For the text-containing cell, return its midpoint in [X, Y] coordinate format. 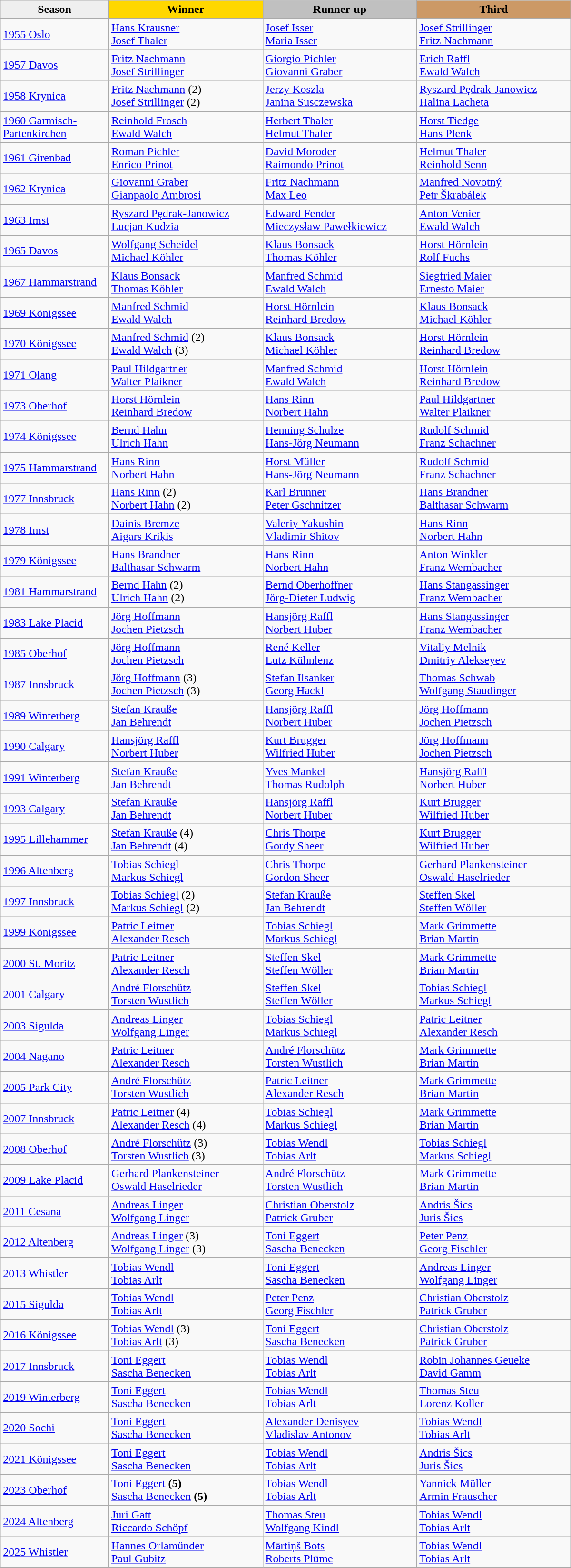
Horst HörnleinRolf Fuchs [494, 250]
Juri GattRiccardo Schöpf [186, 1521]
1991 Winterberg [55, 777]
Erich RafflEwald Walch [494, 65]
2007 Innsbruck [55, 1118]
Josef IsserMaria Isser [340, 34]
Andreas Linger (3)Wolfgang Linger (3) [186, 1242]
Horst TiedgeHans Plenk [494, 127]
1981 Hammarstrand [55, 591]
Anton VenierEwald Walch [494, 220]
Mārtiņš BotsRoberts Plūme [340, 1552]
Alexander DenisyevVladislav Antonov [340, 1428]
2015 Sigulda [55, 1304]
Ryszard Pędrak-JanowiczHalina Lacheta [494, 96]
Anton WinklerFranz Wembacher [494, 561]
1969 Königssee [55, 312]
Vitaliy MelnikDmitriy Alekseyev [494, 653]
Siegfried MaierErnesto Maier [494, 282]
Bernd HahnUlrich Hahn [186, 437]
Chris ThorpeGordy Sheer [340, 839]
2019 Winterberg [55, 1397]
1962 Krynica [55, 189]
Thomas SteuWolfgang Kindl [340, 1521]
Roman PichlerEnrico Prinot [186, 158]
1975 Hammarstrand [55, 468]
1987 Innsbruck [55, 685]
1979 Königssee [55, 561]
Season [55, 10]
Edward FenderMieczysław Pawełkiewicz [340, 220]
Tobias Schiegl (2)Markus Schiegl (2) [186, 902]
Helmut ThalerReinhold Senn [494, 158]
Yves MankelThomas Rudolph [340, 777]
1978 Imst [55, 529]
1983 Lake Placid [55, 623]
1977 Innsbruck [55, 499]
Josef StrillingerFritz Nachmann [494, 34]
Fritz Nachmann (2)Josef Strillinger (2) [186, 96]
Yannick MüllerArmin Frauscher [494, 1490]
1971 Olang [55, 374]
Hans KrausnerJosef Thaler [186, 34]
Stefan IlsankerGeorg Hackl [340, 685]
Robin Johannes GeuekeDavid Gamm [494, 1366]
2016 Königssee [55, 1335]
Toni Eggert (5)Sascha Benecken (5) [186, 1490]
Fritz NachmannMax Leo [340, 189]
Fritz NachmannJosef Strillinger [186, 65]
Horst MüllerHans-Jörg Neumann [340, 468]
1999 Königssee [55, 932]
1985 Oberhof [55, 653]
Tobias Wendl (3)Tobias Arlt (3) [186, 1335]
2001 Calgary [55, 994]
Henning SchulzeHans-Jörg Neumann [340, 437]
2020 Sochi [55, 1428]
Valeriy YakushinVladimir Shitov [340, 529]
1989 Winterberg [55, 715]
2025 Whistler [55, 1552]
Jörg Hoffmann (3)Jochen Pietzsch (3) [186, 685]
1996 Altenberg [55, 870]
Runner-up [340, 10]
Giovanni GraberGianpaolo Ambrosi [186, 189]
Giorgio PichlerGiovanni Graber [340, 65]
1997 Innsbruck [55, 902]
1963 Imst [55, 220]
2003 Sigulda [55, 1026]
Thomas SteuLorenz Koller [494, 1397]
Hannes OrlamünderPaul Gubitz [186, 1552]
2012 Altenberg [55, 1242]
2000 St. Moritz [55, 964]
1967 Hammarstrand [55, 282]
1974 Königssee [55, 437]
2008 Oberhof [55, 1149]
David MoroderRaimondo Prinot [340, 158]
2017 Innsbruck [55, 1366]
1995 Lillehammer [55, 839]
Manfred Schmid (2)Ewald Walch (3) [186, 344]
Stefan Krauße (4)Jan Behrendt (4) [186, 839]
2021 Königssee [55, 1459]
Jerzy KoszlaJanina Susczewska [340, 96]
Chris ThorpeGordon Sheer [340, 870]
1960 Garmisch-Partenkirchen [55, 127]
2005 Park City [55, 1088]
Third [494, 10]
1961 Girenbad [55, 158]
Ryszard Pędrak-JanowiczLucjan Kudzia [186, 220]
1965 Davos [55, 250]
Bernd OberhoffnerJörg-Dieter Ludwig [340, 591]
2013 Whistler [55, 1273]
1993 Calgary [55, 809]
1958 Krynica [55, 96]
1973 Oberhof [55, 406]
Dainis BremzeAigars Kriķis [186, 529]
2023 Oberhof [55, 1490]
André Florschütz (3)Torsten Wustlich (3) [186, 1149]
Winner [186, 10]
2011 Cesana [55, 1211]
Hans Rinn (2)Norbert Hahn (2) [186, 499]
2004 Nagano [55, 1056]
Bernd Hahn (2)Ulrich Hahn (2) [186, 591]
Manfred NovotnýPetr Škrabálek [494, 189]
2024 Altenberg [55, 1521]
Thomas SchwabWolfgang Staudinger [494, 685]
1970 Königssee [55, 344]
Patric Leitner (4)Alexander Resch (4) [186, 1118]
Herbert ThalerHelmut Thaler [340, 127]
1990 Calgary [55, 747]
1957 Davos [55, 65]
Karl BrunnerPeter Gschnitzer [340, 499]
René KellerLutz Kühnlenz [340, 653]
1955 Oslo [55, 34]
Reinhold FroschEwald Walch [186, 127]
2009 Lake Placid [55, 1180]
Wolfgang ScheidelMichael Köhler [186, 250]
